For the text-containing cell, return its midpoint in (X, Y) coordinate format. 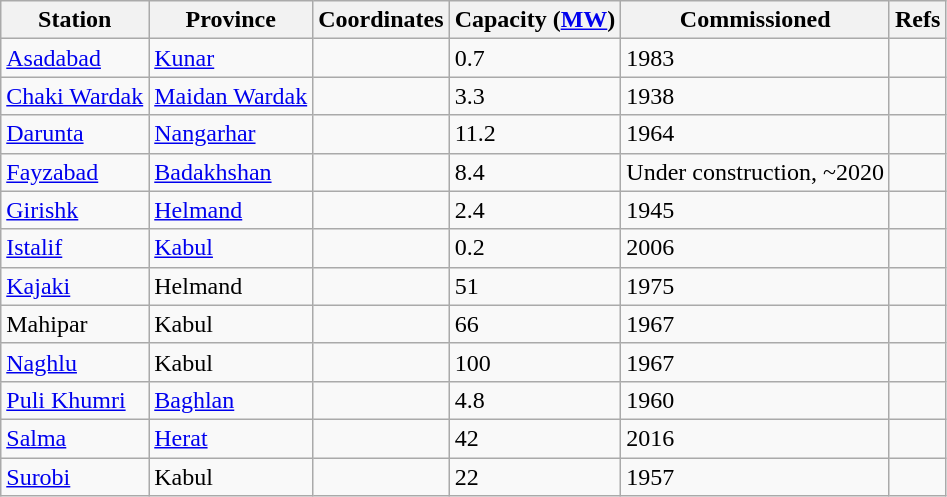
Girishk (75, 210)
100 (535, 362)
1960 (756, 400)
1983 (756, 58)
Naghlu (75, 362)
66 (535, 324)
11.2 (535, 134)
Commissioned (756, 20)
1957 (756, 477)
Surobi (75, 477)
Baghlan (231, 400)
Capacity (MW) (535, 20)
8.4 (535, 172)
1938 (756, 96)
2016 (756, 438)
Istalif (75, 248)
Darunta (75, 134)
1945 (756, 210)
Coordinates (381, 20)
2006 (756, 248)
Badakhshan (231, 172)
Under construction, ~2020 (756, 172)
Mahipar (75, 324)
Salma (75, 438)
Fayzabad (75, 172)
22 (535, 477)
Puli Khumri (75, 400)
4.8 (535, 400)
Chaki Wardak (75, 96)
1975 (756, 286)
Station (75, 20)
1964 (756, 134)
51 (535, 286)
Kunar (231, 58)
0.7 (535, 58)
42 (535, 438)
2.4 (535, 210)
Province (231, 20)
Nangarhar (231, 134)
0.2 (535, 248)
Refs (917, 20)
3.3 (535, 96)
Maidan Wardak (231, 96)
Asadabad (75, 58)
Herat (231, 438)
Kajaki (75, 286)
